Output the [x, y] coordinate of the center of the cell containing the given text.  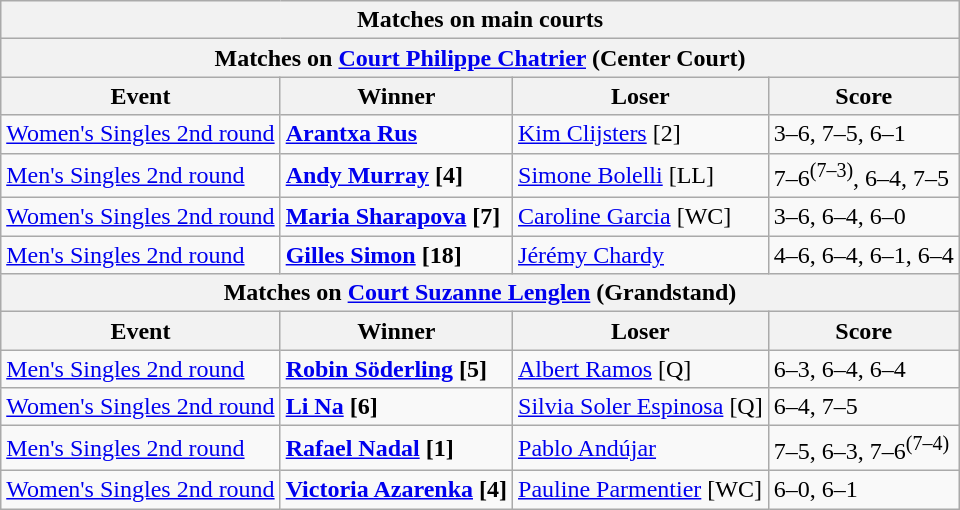
Caroline Garcia [WC] [641, 217]
Victoria Azarenka [4] [396, 489]
3–6, 7–5, 6–1 [864, 134]
7–6(7–3), 6–4, 7–5 [864, 176]
Rafael Nadal [1] [396, 448]
Silvia Soler Espinosa [Q] [641, 407]
3–6, 6–4, 6–0 [864, 217]
Matches on main courts [480, 20]
Pauline Parmentier [WC] [641, 489]
7–5, 6–3, 7–6(7–4) [864, 448]
Matches on Court Suzanne Lenglen (Grandstand) [480, 293]
Matches on Court Philippe Chatrier (Center Court) [480, 58]
Kim Clijsters [2] [641, 134]
Andy Murray [4] [396, 176]
Pablo Andújar [641, 448]
Robin Söderling [5] [396, 369]
Arantxa Rus [396, 134]
Simone Bolelli [LL] [641, 176]
6–4, 7–5 [864, 407]
4–6, 6–4, 6–1, 6–4 [864, 255]
Maria Sharapova [7] [396, 217]
Li Na [6] [396, 407]
Jérémy Chardy [641, 255]
6–0, 6–1 [864, 489]
Albert Ramos [Q] [641, 369]
6–3, 6–4, 6–4 [864, 369]
Gilles Simon [18] [396, 255]
